Determine the (x, y) coordinate at the center of the cell enclosing the given text.  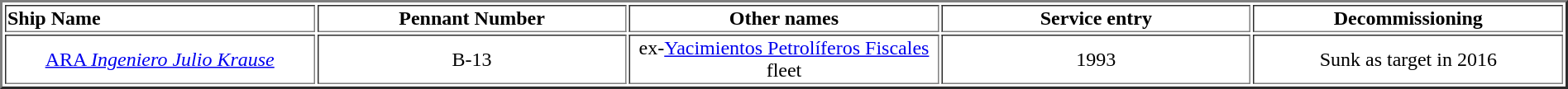
ex-Yacimientos Petrolíferos Fiscales fleet (784, 59)
B-13 (471, 59)
1993 (1096, 59)
Ship Name (160, 18)
ARA Ingeniero Julio Krause (160, 59)
Other names (784, 18)
Pennant Number (471, 18)
Decommissioning (1408, 18)
Sunk as target in 2016 (1408, 59)
Service entry (1096, 18)
